Locate the cell with the specified text and output its (X, Y) center coordinate. 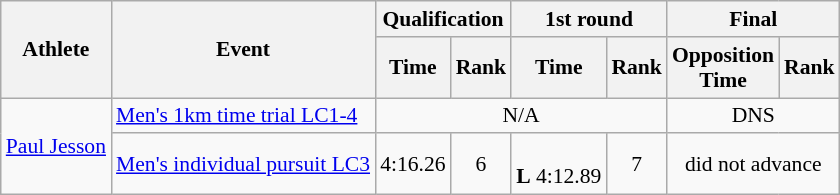
did not advance (754, 164)
6 (482, 164)
Men's individual pursuit LC3 (243, 164)
Qualification (443, 19)
Event (243, 50)
4:16.26 (412, 164)
Men's 1km time trial LC1-4 (243, 116)
7 (636, 164)
Athlete (56, 50)
DNS (754, 116)
Paul Jesson (56, 146)
N/A (521, 116)
L 4:12.89 (558, 164)
Final (754, 19)
OppositionTime (723, 68)
1st round (589, 19)
